Determine the [x, y] coordinate at the center of the cell enclosing the given text.  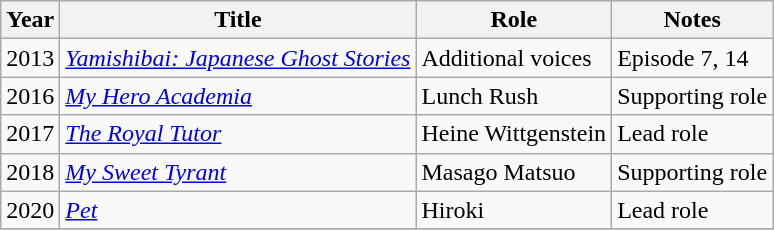
2020 [30, 210]
My Sweet Tyrant [238, 172]
Yamishibai: Japanese Ghost Stories [238, 58]
2013 [30, 58]
My Hero Academia [238, 96]
Title [238, 20]
Episode 7, 14 [692, 58]
2016 [30, 96]
Hiroki [514, 210]
Role [514, 20]
2018 [30, 172]
Lunch Rush [514, 96]
Pet [238, 210]
Year [30, 20]
Notes [692, 20]
Heine Wittgenstein [514, 134]
Masago Matsuo [514, 172]
The Royal Tutor [238, 134]
Additional voices [514, 58]
2017 [30, 134]
